Search for the cell housing the specified text and yield its (X, Y) center coordinate. 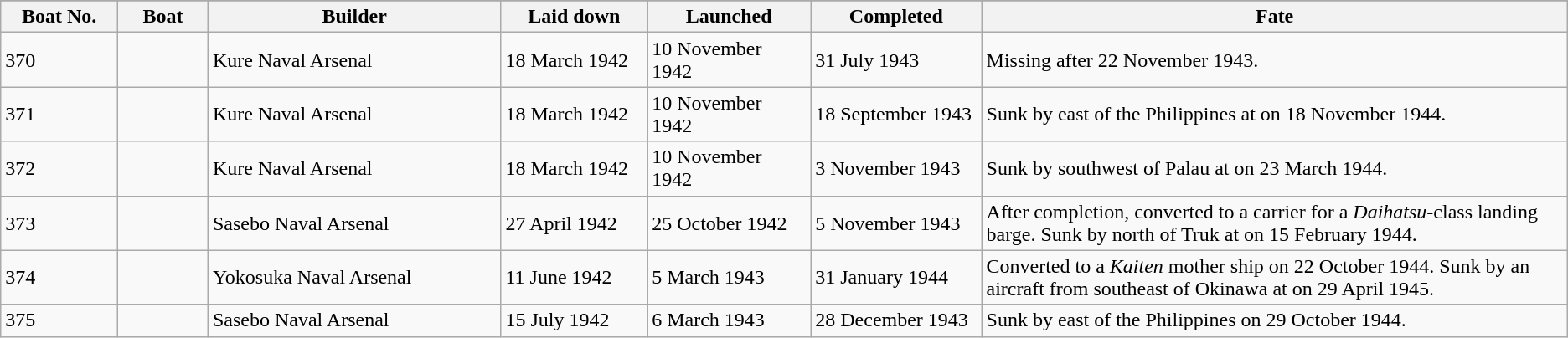
Boat No. (59, 17)
Fate (1275, 17)
Sunk by southwest of Palau at on 23 March 1944. (1275, 169)
370 (59, 60)
11 June 1942 (575, 278)
373 (59, 223)
Launched (729, 17)
Laid down (575, 17)
Boat (163, 17)
372 (59, 169)
27 April 1942 (575, 223)
25 October 1942 (729, 223)
375 (59, 320)
18 September 1943 (896, 114)
374 (59, 278)
Yokosuka Naval Arsenal (354, 278)
5 March 1943 (729, 278)
31 January 1944 (896, 278)
6 March 1943 (729, 320)
15 July 1942 (575, 320)
28 December 1943 (896, 320)
31 July 1943 (896, 60)
371 (59, 114)
3 November 1943 (896, 169)
Missing after 22 November 1943. (1275, 60)
Sunk by east of the Philippines on 29 October 1944. (1275, 320)
After completion, converted to a carrier for a Daihatsu-class landing barge. Sunk by north of Truk at on 15 February 1944. (1275, 223)
5 November 1943 (896, 223)
Sunk by east of the Philippines at on 18 November 1944. (1275, 114)
Completed (896, 17)
Converted to a Kaiten mother ship on 22 October 1944. Sunk by an aircraft from southeast of Okinawa at on 29 April 1945. (1275, 278)
Builder (354, 17)
